Identify which cell holds the provided text, then report its [x, y] central coordinate. 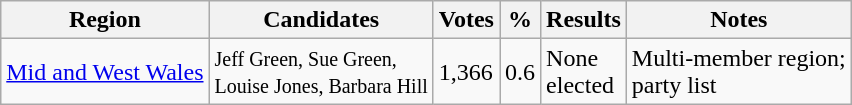
Jeff Green, Sue Green,Louise Jones, Barbara Hill [321, 72]
Results [584, 20]
Candidates [321, 20]
0.6 [520, 72]
1,366 [466, 72]
Multi-member region;party list [738, 72]
Notes [738, 20]
Region [105, 20]
% [520, 20]
Noneelected [584, 72]
Votes [466, 20]
Mid and West Wales [105, 72]
